Pinpoint the cell where the given text exists, returning its (X, Y) midpoint coordinate. 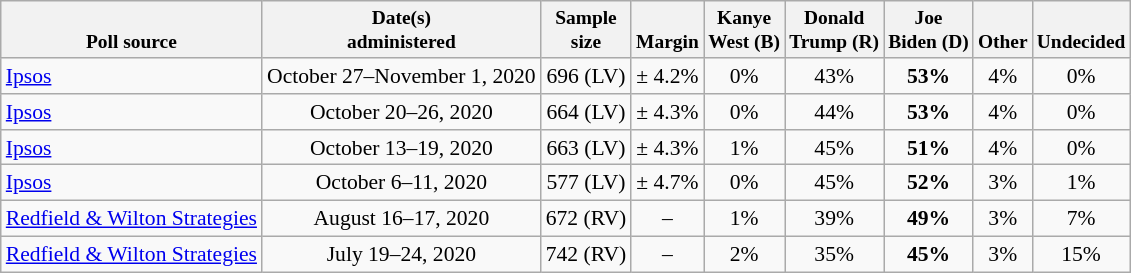
49% (929, 219)
± 4.2% (667, 76)
Margin (667, 30)
7% (1081, 219)
Other (1002, 30)
35% (834, 254)
2% (744, 254)
Date(s)administered (402, 30)
August 16–17, 2020 (402, 219)
663 (LV) (586, 148)
39% (834, 219)
43% (834, 76)
October 6–11, 2020 (402, 183)
± 4.7% (667, 183)
664 (LV) (586, 112)
Undecided (1081, 30)
July 19–24, 2020 (402, 254)
696 (LV) (586, 76)
742 (RV) (586, 254)
KanyeWest (B) (744, 30)
DonaldTrump (R) (834, 30)
JoeBiden (D) (929, 30)
577 (LV) (586, 183)
15% (1081, 254)
October 27–November 1, 2020 (402, 76)
Samplesize (586, 30)
51% (929, 148)
October 20–26, 2020 (402, 112)
October 13–19, 2020 (402, 148)
Poll source (132, 30)
44% (834, 112)
52% (929, 183)
672 (RV) (586, 219)
